Provide the [X, Y] coordinate of the cell's center where the given text is located.  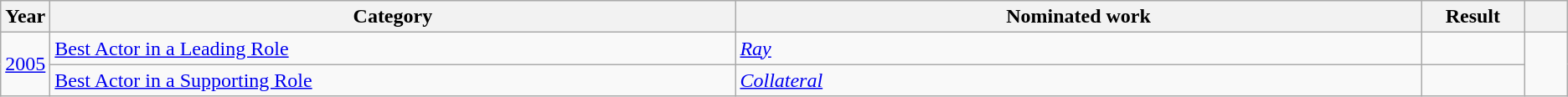
Year [25, 17]
Best Actor in a Supporting Role [393, 80]
Ray [1079, 48]
Result [1473, 17]
Nominated work [1079, 17]
2005 [25, 64]
Category [393, 17]
Collateral [1079, 80]
Best Actor in a Leading Role [393, 48]
